From the cell containing the given text, extract its center point as (X, Y) coordinate. 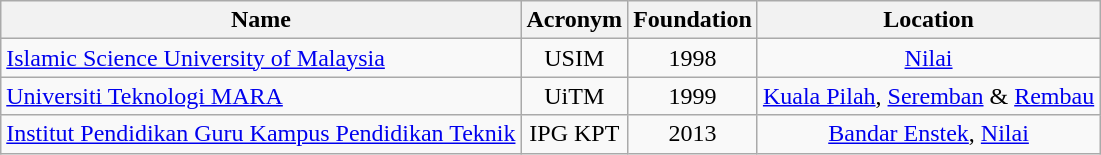
Kuala Pilah, Seremban & Rembau (928, 96)
Nilai (928, 58)
Universiti Teknologi MARA (261, 96)
Bandar Enstek, Nilai (928, 134)
Name (261, 20)
1998 (693, 58)
UiTM (574, 96)
Islamic Science University of Malaysia (261, 58)
1999 (693, 96)
Foundation (693, 20)
Acronym (574, 20)
2013 (693, 134)
IPG KPT (574, 134)
Institut Pendidikan Guru Kampus Pendidikan Teknik (261, 134)
Location (928, 20)
USIM (574, 58)
